Search for the cell housing the specified text and yield its [x, y] center coordinate. 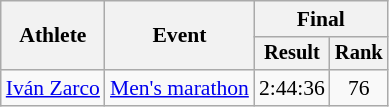
76 [359, 88]
Event [180, 36]
Iván Zarco [53, 88]
Final [321, 19]
Rank [359, 54]
Result [292, 54]
Men's marathon [180, 88]
2:44:36 [292, 88]
Athlete [53, 36]
